Determine the [x, y] coordinate at the center of the cell enclosing the given text.  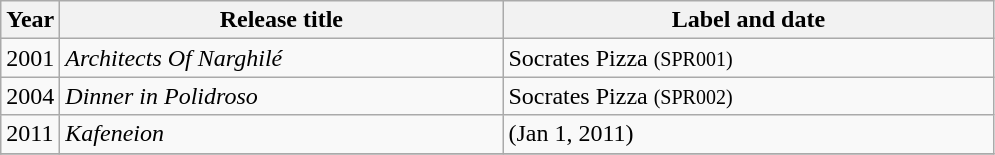
(Jan 1, 2011) [748, 134]
2001 [30, 58]
Kafeneion [282, 134]
Year [30, 20]
Dinner in Polidroso [282, 96]
Socrates Pizza (SPR002) [748, 96]
2011 [30, 134]
Socrates Pizza (SPR001) [748, 58]
Release title [282, 20]
Architects Of Narghilé [282, 58]
2004 [30, 96]
Label and date [748, 20]
